Locate the cell with the specified text and output its [x, y] center coordinate. 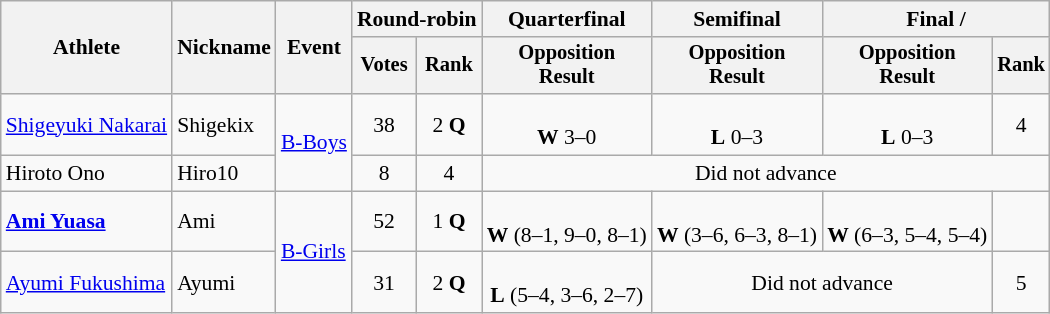
38 [384, 124]
Final / [936, 19]
Hiro10 [224, 174]
W 3–0 [567, 124]
W (6–3, 5–4, 5–4) [907, 222]
W (8–1, 9–0, 8–1) [567, 222]
Athlete [86, 48]
Nickname [224, 48]
B-Girls [314, 252]
Quarterfinal [567, 19]
8 [384, 174]
Shigekix [224, 124]
Event [314, 48]
L (5–4, 3–6, 2–7) [567, 282]
Semifinal [737, 19]
Round-robin [417, 19]
Ami Yuasa [86, 222]
Ami [224, 222]
Ayumi Fukushima [86, 282]
52 [384, 222]
Hiroto Ono [86, 174]
Shigeyuki Nakarai [86, 124]
Votes [384, 66]
Ayumi [224, 282]
W (3–6, 6–3, 8–1) [737, 222]
31 [384, 282]
B-Boys [314, 142]
5 [1021, 282]
1 Q [448, 222]
